Determine the [X, Y] coordinate at the center of the cell enclosing the given text.  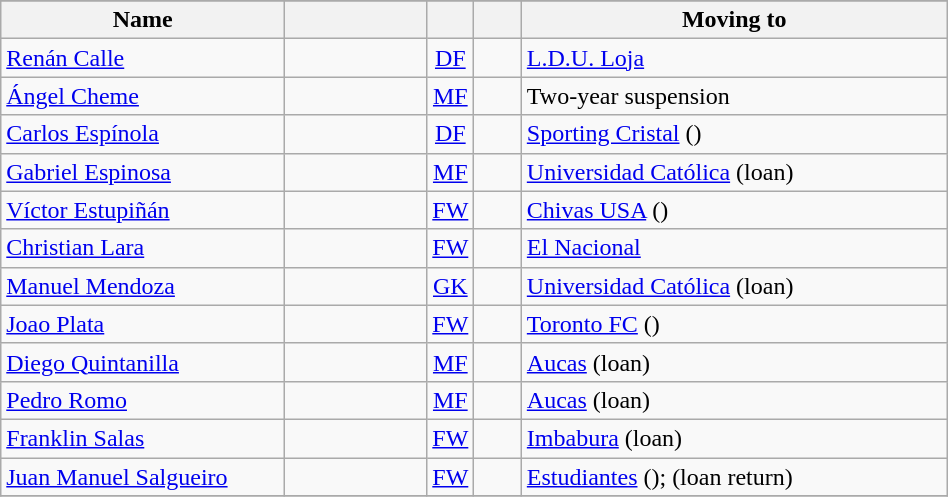
Diego Quintanilla [143, 362]
Carlos Espínola [143, 134]
Manuel Mendoza [143, 286]
Imbabura (loan) [734, 438]
Juan Manuel Salgueiro [143, 477]
Joao Plata [143, 324]
GK [450, 286]
Moving to [734, 20]
Renán Calle [143, 58]
Ángel Cheme [143, 96]
Name [143, 20]
Pedro Romo [143, 400]
El Nacional [734, 248]
Franklin Salas [143, 438]
Toronto FC () [734, 324]
Christian Lara [143, 248]
Gabriel Espinosa [143, 172]
L.D.U. Loja [734, 58]
Chivas USA () [734, 210]
Víctor Estupiñán [143, 210]
Sporting Cristal () [734, 134]
Two-year suspension [734, 96]
Estudiantes (); (loan return) [734, 477]
